From the cell containing the given text, extract its center point as (x, y) coordinate. 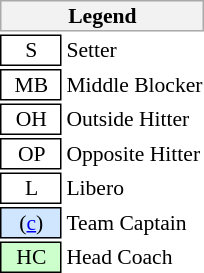
MB (32, 85)
Team Captain (134, 223)
S (32, 50)
(c) (32, 223)
Setter (134, 50)
OP (32, 154)
Libero (134, 188)
OH (32, 120)
Legend (102, 16)
Outside Hitter (134, 120)
Opposite Hitter (134, 154)
Middle Blocker (134, 85)
L (32, 188)
